Return the (x, y) coordinate for the center point of the cell that contains the specified text.  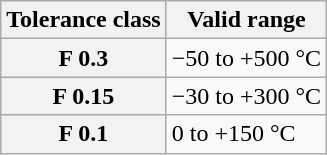
F 0.15 (84, 96)
F 0.3 (84, 58)
F 0.1 (84, 134)
−50 to +500 °C (246, 58)
Valid range (246, 20)
Tolerance class (84, 20)
−30 to +300 °C (246, 96)
0 to +150 °C (246, 134)
